Output the (x, y) coordinate of the center of the cell containing the given text.  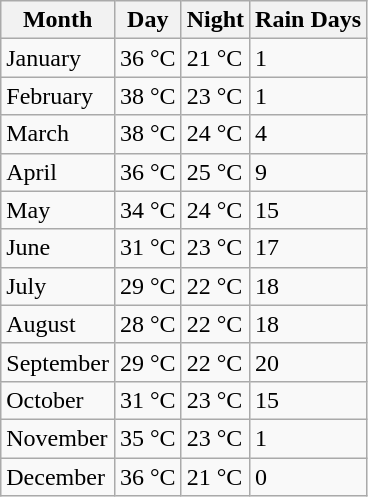
November (58, 438)
28 °C (148, 324)
4 (308, 134)
35 °C (148, 438)
9 (308, 172)
0 (308, 477)
February (58, 96)
September (58, 362)
July (58, 286)
May (58, 210)
January (58, 58)
April (58, 172)
34 °C (148, 210)
March (58, 134)
Rain Days (308, 20)
Day (148, 20)
August (58, 324)
Month (58, 20)
17 (308, 248)
25 °C (215, 172)
June (58, 248)
20 (308, 362)
December (58, 477)
Night (215, 20)
October (58, 400)
